Locate the cell with the specified text and output its (x, y) center coordinate. 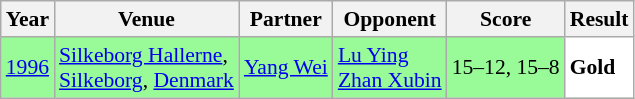
Yang Wei (286, 68)
Lu Ying Zhan Xubin (390, 68)
Gold (600, 68)
Year (28, 19)
Score (506, 19)
Partner (286, 19)
Opponent (390, 19)
Venue (146, 19)
Result (600, 19)
1996 (28, 68)
15–12, 15–8 (506, 68)
Silkeborg Hallerne,Silkeborg, Denmark (146, 68)
